Detect which cell encompasses the target text, then output its (x, y) center coordinate. 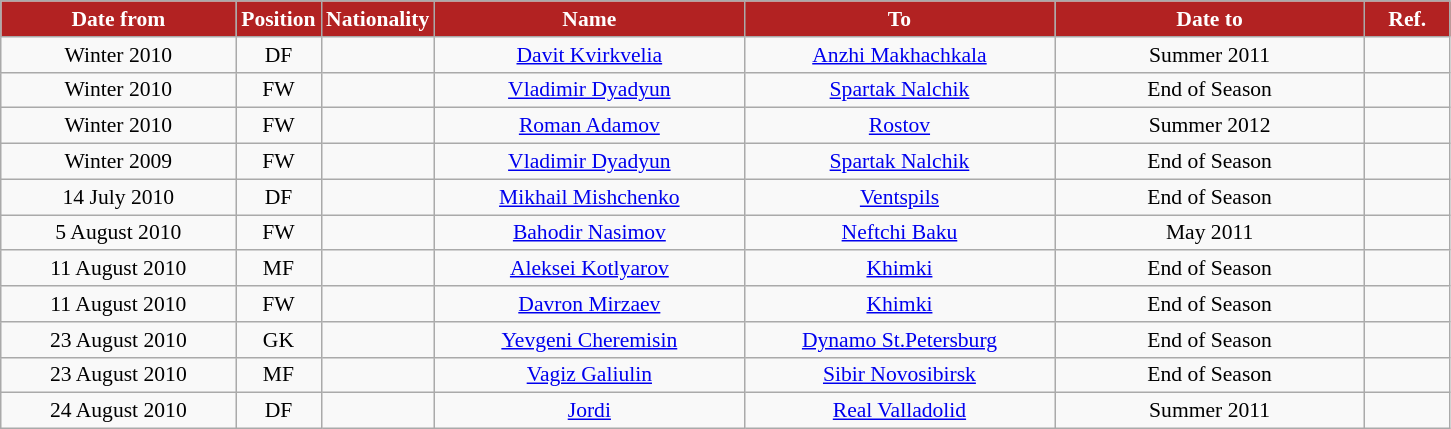
Davron Mirzaev (589, 304)
Davit Kvirkvelia (589, 55)
Yevgeni Cheremisin (589, 340)
Roman Adamov (589, 126)
Aleksei Kotlyarov (589, 269)
Sibir Novosibirsk (899, 375)
GK (278, 340)
Mikhail Mishchenko (589, 197)
Vagiz Galiulin (589, 375)
Jordi (589, 411)
Ref. (1408, 19)
Date to (1210, 19)
Rostov (899, 126)
14 July 2010 (118, 197)
Anzhi Makhachkala (899, 55)
Real Valladolid (899, 411)
Dynamo St.Petersburg (899, 340)
Ventspils (899, 197)
24 August 2010 (118, 411)
Neftchi Baku (899, 233)
To (899, 19)
Winter 2009 (118, 162)
Summer 2012 (1210, 126)
Nationality (378, 19)
Date from (118, 19)
Bahodir Nasimov (589, 233)
Position (278, 19)
May 2011 (1210, 233)
5 August 2010 (118, 233)
Name (589, 19)
